Return (x, y) of the center of cell containing provided text 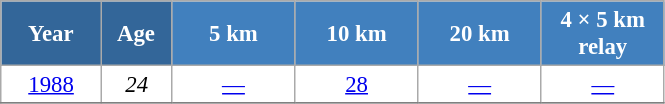
Year (52, 34)
4 × 5 km relay (602, 34)
10 km (356, 34)
Age (136, 34)
5 km (234, 34)
1988 (52, 85)
20 km (480, 34)
28 (356, 85)
24 (136, 85)
